Return the (x, y) coordinate for the center point of the cell that contains the specified text.  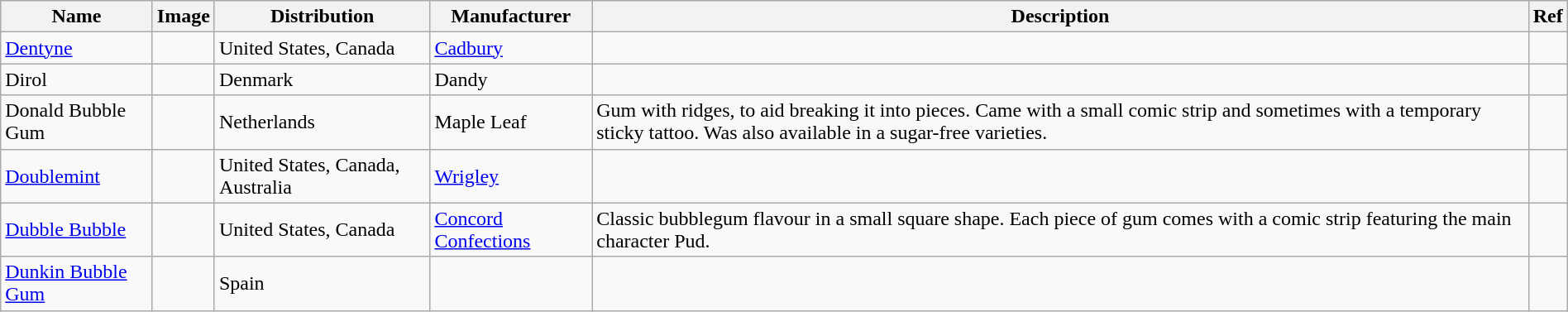
Donald Bubble Gum (77, 122)
Manufacturer (511, 17)
Doublemint (77, 175)
Classic bubblegum flavour in a small square shape. Each piece of gum comes with a comic strip featuring the main character Pud. (1060, 230)
Dunkin Bubble Gum (77, 283)
Dentyne (77, 48)
Denmark (323, 79)
Netherlands (323, 122)
Dandy (511, 79)
Distribution (323, 17)
Maple Leaf (511, 122)
Cadbury (511, 48)
Name (77, 17)
United States, Canada, Australia (323, 175)
Spain (323, 283)
Image (184, 17)
Dubble Bubble (77, 230)
Dirol (77, 79)
Wrigley (511, 175)
Ref (1548, 17)
Description (1060, 17)
Concord Confections (511, 230)
